From the cell containing the given text, extract its center point as (x, y) coordinate. 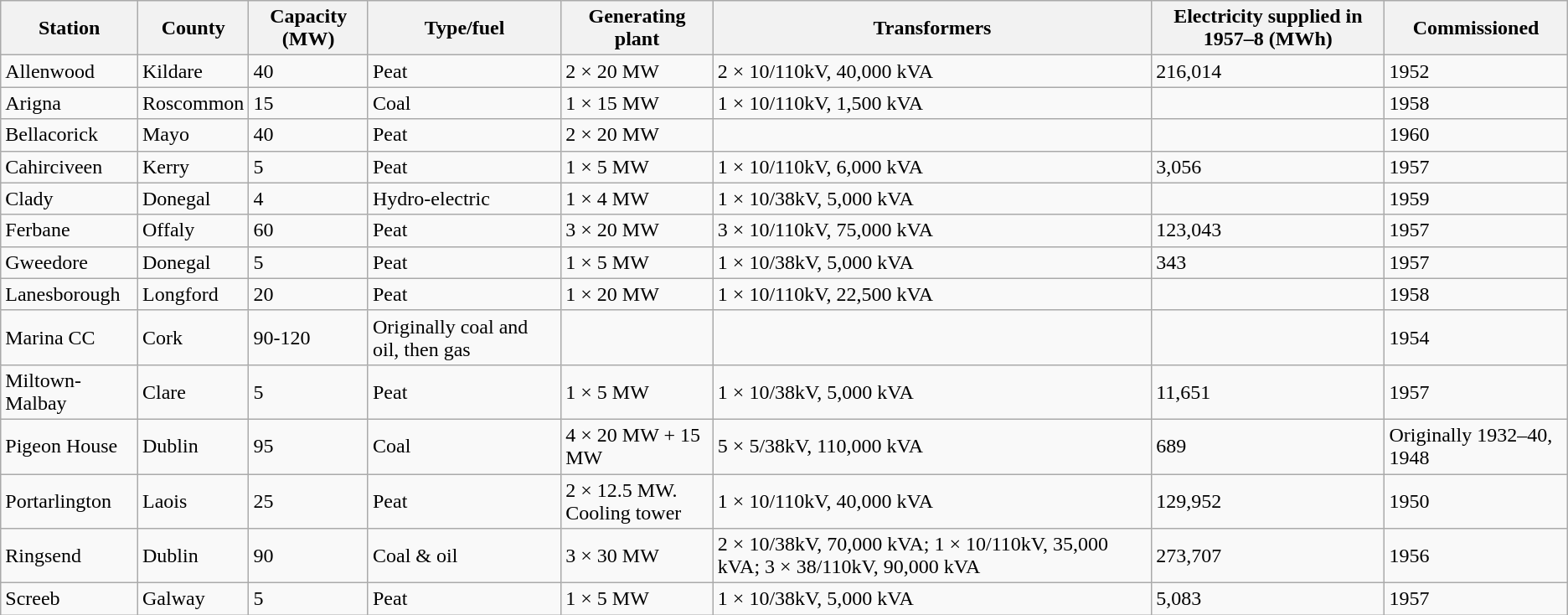
1 × 4 MW (637, 199)
Ferbane (70, 230)
1959 (1476, 199)
Cork (193, 337)
Pigeon House (70, 446)
Roscommon (193, 103)
3,056 (1268, 167)
Lanesborough (70, 294)
Originally coal and oil, then gas (464, 337)
11,651 (1268, 392)
129,952 (1268, 501)
90 (308, 556)
Offaly (193, 230)
1950 (1476, 501)
Laois (193, 501)
Portarlington (70, 501)
Clare (193, 392)
Galway (193, 599)
Capacity (MW) (308, 28)
1960 (1476, 135)
Kildare (193, 71)
25 (308, 501)
Type/fuel (464, 28)
1 × 15 MW (637, 103)
Miltown-Malbay (70, 392)
Marina CC (70, 337)
Electricity supplied in 1957–8 (MWh) (1268, 28)
90-120 (308, 337)
County (193, 28)
95 (308, 446)
343 (1268, 262)
Allenwood (70, 71)
Coal & oil (464, 556)
5,083 (1268, 599)
1954 (1476, 337)
Hydro-electric (464, 199)
Bellacorick (70, 135)
Generating plant (637, 28)
Transformers (931, 28)
Ringsend (70, 556)
4 (308, 199)
Commissioned (1476, 28)
15 (308, 103)
2 × 12.5 MW.Cooling tower (637, 501)
4 × 20 MW + 15 MW (637, 446)
2 × 10/110kV, 40,000 kVA (931, 71)
1952 (1476, 71)
Clady (70, 199)
Station (70, 28)
1956 (1476, 556)
Gweedore (70, 262)
60 (308, 230)
Originally 1932–40, 1948 (1476, 446)
1 × 10/110kV, 1,500 kVA (931, 103)
1 × 10/110kV, 6,000 kVA (931, 167)
Screeb (70, 599)
2 × 10/38kV, 70,000 kVA; 1 × 10/110kV, 35,000 kVA; 3 × 38/110kV, 90,000 kVA (931, 556)
3 × 10/110kV, 75,000 kVA (931, 230)
5 × 5/38kV, 110,000 kVA (931, 446)
216,014 (1268, 71)
123,043 (1268, 230)
Arigna (70, 103)
273,707 (1268, 556)
1 × 10/110kV, 40,000 kVA (931, 501)
3 × 20 MW (637, 230)
Mayo (193, 135)
Kerry (193, 167)
Longford (193, 294)
20 (308, 294)
1 × 10/110kV, 22,500 kVA (931, 294)
689 (1268, 446)
Cahirciveen (70, 167)
1 × 20 MW (637, 294)
3 × 30 MW (637, 556)
